For the text-containing cell, return its midpoint in (x, y) coordinate format. 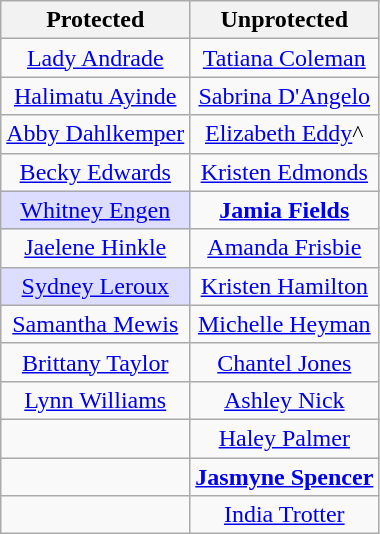
Samantha Mewis (96, 324)
Jamia Fields (284, 210)
Abby Dahlkemper (96, 134)
Michelle Heyman (284, 324)
Kristen Edmonds (284, 172)
Jasmyne Spencer (284, 477)
Brittany Taylor (96, 362)
Halimatu Ayinde (96, 96)
Kristen Hamilton (284, 286)
Amanda Frisbie (284, 248)
Becky Edwards (96, 172)
Tatiana Coleman (284, 58)
Protected (96, 20)
Unprotected (284, 20)
Lady Andrade (96, 58)
Chantel Jones (284, 362)
Sydney Leroux (96, 286)
Jaelene Hinkle (96, 248)
Sabrina D'Angelo (284, 96)
Haley Palmer (284, 438)
Lynn Williams (96, 400)
Elizabeth Eddy^ (284, 134)
Whitney Engen (96, 210)
Ashley Nick (284, 400)
India Trotter (284, 515)
